For the text-containing cell, return its midpoint in [X, Y] coordinate format. 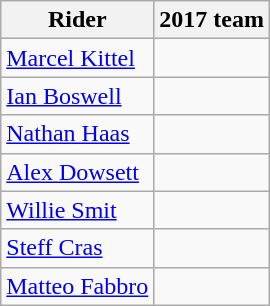
Rider [78, 20]
Matteo Fabbro [78, 286]
Nathan Haas [78, 134]
Marcel Kittel [78, 58]
Steff Cras [78, 248]
Ian Boswell [78, 96]
Alex Dowsett [78, 172]
Willie Smit [78, 210]
2017 team [212, 20]
